Extract the (X, Y) coordinate from the center of the cell holding the provided text.  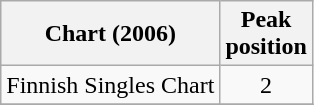
Chart (2006) (110, 34)
Finnish Singles Chart (110, 85)
2 (266, 85)
Peak position (266, 34)
